Determine the (x, y) coordinate at the center of the cell enclosing the given text.  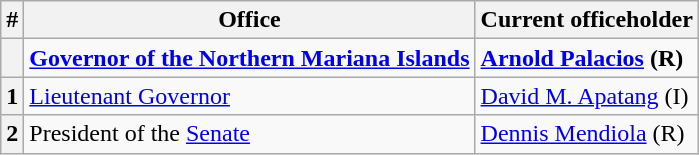
Arnold Palacios (R) (586, 58)
2 (12, 134)
Office (250, 20)
Current officeholder (586, 20)
President of the Senate (250, 134)
1 (12, 96)
Lieutenant Governor (250, 96)
David M. Apatang (I) (586, 96)
Governor of the Northern Mariana Islands (250, 58)
Dennis Mendiola (R) (586, 134)
# (12, 20)
